For the text-containing cell, return its midpoint in [X, Y] coordinate format. 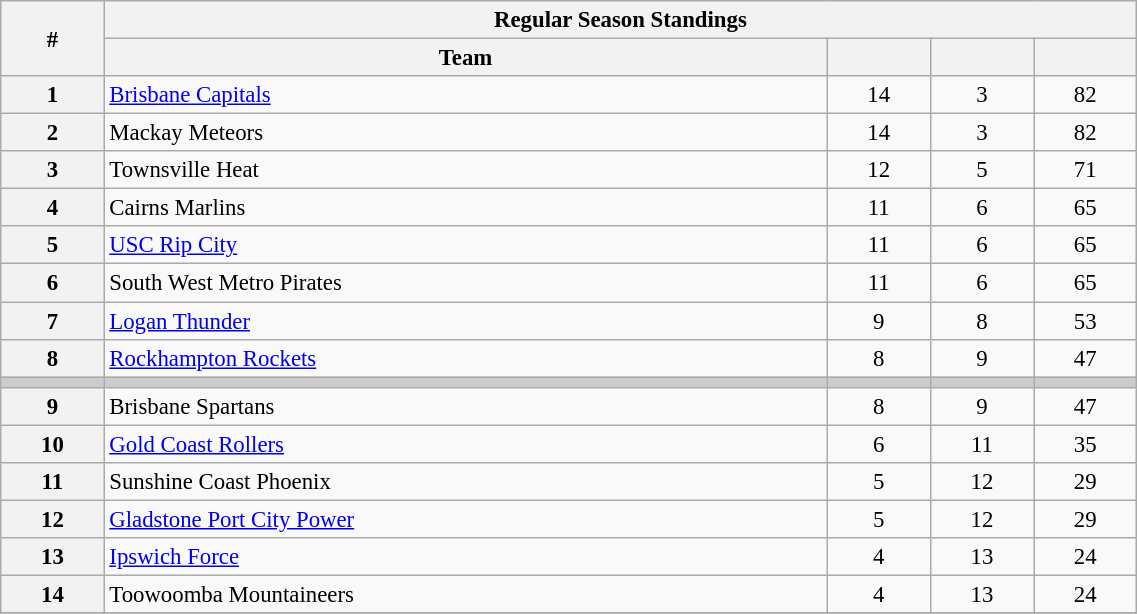
Cairns Marlins [466, 208]
1 [52, 95]
Regular Season Standings [620, 20]
South West Metro Pirates [466, 283]
53 [1086, 321]
35 [1086, 444]
71 [1086, 170]
Logan Thunder [466, 321]
Townsville Heat [466, 170]
2 [52, 133]
# [52, 38]
Toowoomba Mountaineers [466, 594]
Mackay Meteors [466, 133]
Sunshine Coast Phoenix [466, 482]
10 [52, 444]
Gladstone Port City Power [466, 519]
Rockhampton Rockets [466, 358]
7 [52, 321]
USC Rip City [466, 245]
Brisbane Spartans [466, 406]
Gold Coast Rollers [466, 444]
Brisbane Capitals [466, 95]
Ipswich Force [466, 557]
Team [466, 58]
